Capture the cell that displays the provided text and extract its (x, y) central coordinate. 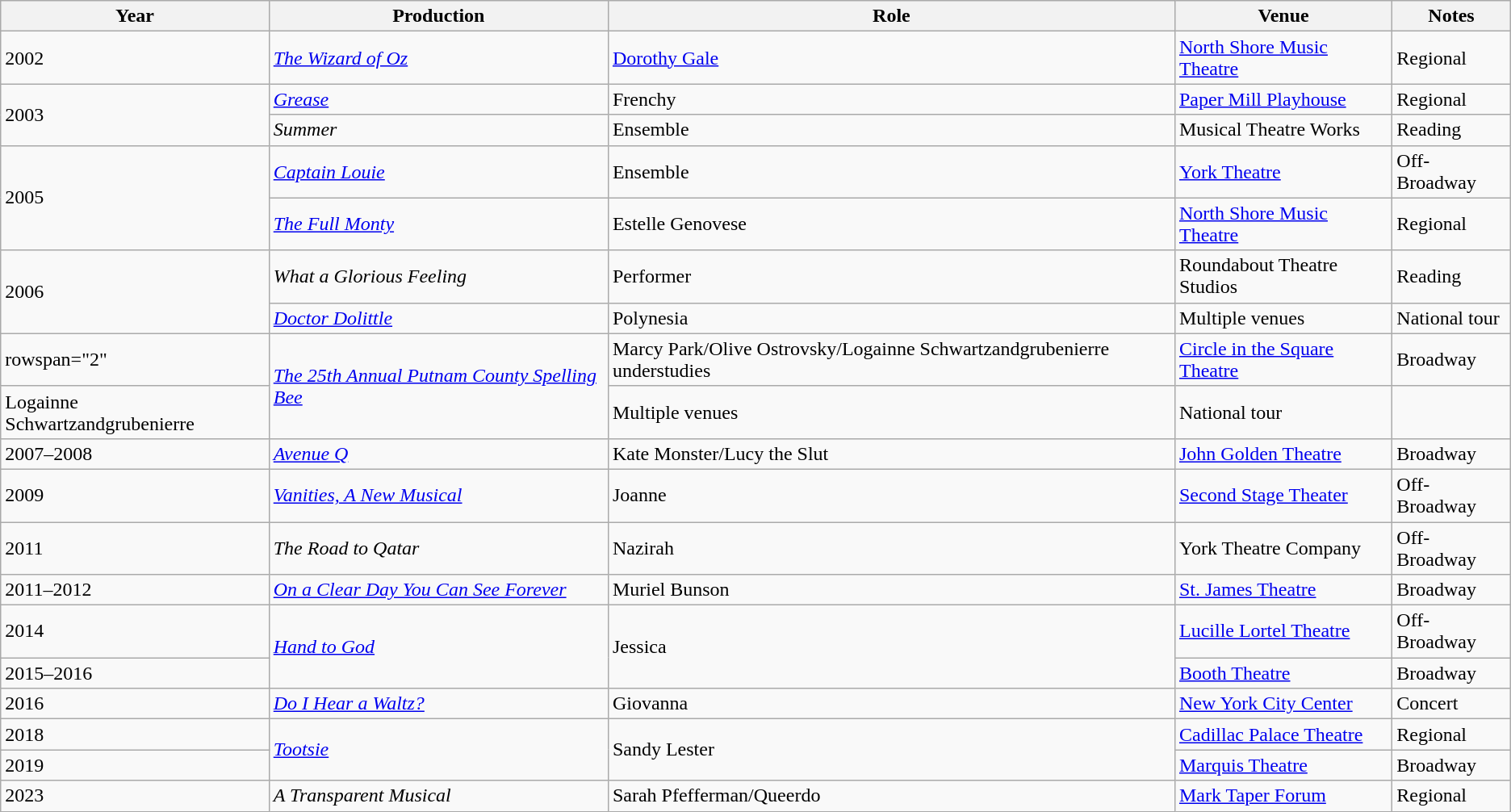
Dorothy Gale (891, 58)
St. James Theatre (1283, 590)
Kate Monster/Lucy the Slut (891, 454)
Sarah Pfefferman/Queerdo (891, 796)
Hand to God (438, 647)
Estelle Genovese (891, 224)
A Transparent Musical (438, 796)
Joanne (891, 496)
Circle in the Square Theatre (1283, 360)
2023 (135, 796)
Vanities, A New Musical (438, 496)
2007–2008 (135, 454)
2006 (135, 292)
Avenue Q (438, 454)
2005 (135, 198)
Nazirah (891, 547)
2009 (135, 496)
New York City Center (1283, 704)
Jessica (891, 647)
Concert (1451, 704)
What a Glorious Feeling (438, 276)
Paper Mill Playhouse (1283, 99)
Polynesia (891, 318)
The Full Monty (438, 224)
Lucille Lortel Theatre (1283, 631)
2003 (135, 115)
The Road to Qatar (438, 547)
On a Clear Day You Can See Forever (438, 590)
2011–2012 (135, 590)
Cadillac Palace Theatre (1283, 735)
Giovanna (891, 704)
Sandy Lester (891, 750)
rowspan="2" (135, 360)
Summer (438, 130)
2014 (135, 631)
Performer (891, 276)
Roundabout Theatre Studios (1283, 276)
2019 (135, 765)
The Wizard of Oz (438, 58)
Do I Hear a Waltz? (438, 704)
Role (891, 16)
Doctor Dolittle (438, 318)
Second Stage Theater (1283, 496)
Musical Theatre Works (1283, 130)
Marcy Park/Olive Ostrovsky/Logainne Schwartzandgrubenierre understudies (891, 360)
York Theatre Company (1283, 547)
2016 (135, 704)
Muriel Bunson (891, 590)
Captain Louie (438, 171)
2002 (135, 58)
Mark Taper Forum (1283, 796)
2011 (135, 547)
Venue (1283, 16)
2018 (135, 735)
Grease (438, 99)
John Golden Theatre (1283, 454)
Tootsie (438, 750)
2015–2016 (135, 673)
York Theatre (1283, 171)
Frenchy (891, 99)
Logainne Schwartzandgrubenierre (135, 412)
Marquis Theatre (1283, 765)
Booth Theatre (1283, 673)
Notes (1451, 16)
Production (438, 16)
The 25th Annual Putnam County Spelling Bee (438, 386)
Year (135, 16)
